Identify which cell holds the provided text, then report its [X, Y] central coordinate. 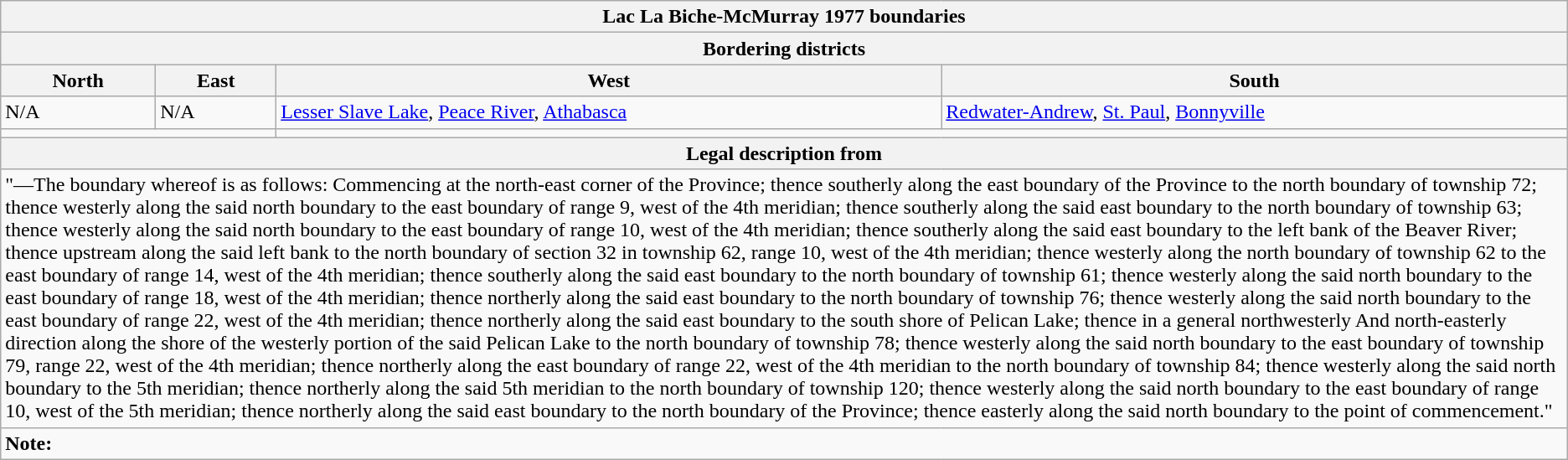
Lac La Biche-McMurray 1977 boundaries [784, 17]
Bordering districts [784, 49]
South [1255, 80]
Redwater-Andrew, St. Paul, Bonnyville [1255, 112]
Note: [784, 443]
West [609, 80]
Lesser Slave Lake, Peace River, Athabasca [609, 112]
East [216, 80]
North [79, 80]
Legal description from [784, 153]
